Determine the (x, y) coordinate at the center of the cell enclosing the given text.  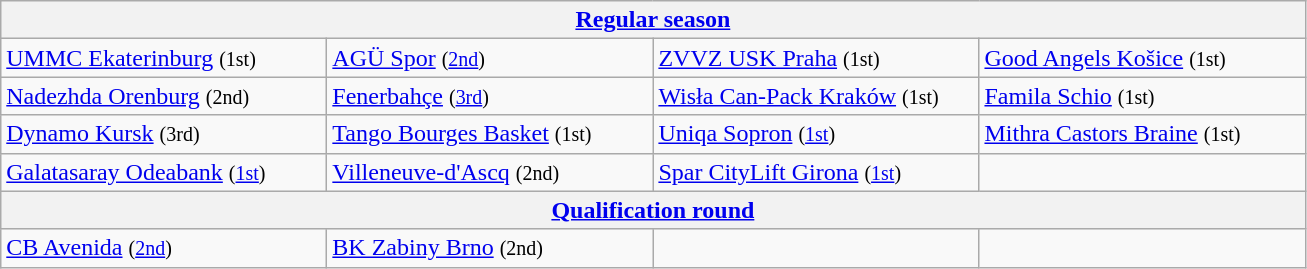
ZVVZ USK Praha (1st) (816, 58)
CB Avenida (2nd) (164, 248)
Wisła Can-Pack Kraków (1st) (816, 96)
Tango Bourges Basket (1st) (490, 134)
Qualification round (653, 210)
Fenerbahçe (3rd) (490, 96)
Nadezhda Orenburg (2nd) (164, 96)
Spar CityLift Girona (1st) (816, 172)
AGÜ Spor (2nd) (490, 58)
UMMC Ekaterinburg (1st) (164, 58)
Uniqa Sopron (1st) (816, 134)
Good Angels Košice (1st) (1142, 58)
BK Zabiny Brno (2nd) (490, 248)
Regular season (653, 20)
Dynamo Kursk (3rd) (164, 134)
Villeneuve-d'Ascq (2nd) (490, 172)
Galatasaray Odeabank (1st) (164, 172)
Mithra Castors Braine (1st) (1142, 134)
Famila Schio (1st) (1142, 96)
